From the cell containing the given text, extract its center point as [X, Y] coordinate. 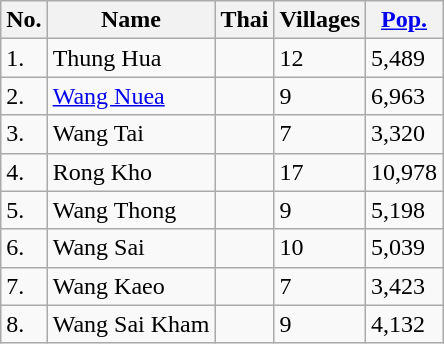
10 [320, 248]
Wang Nuea [131, 96]
5,039 [404, 248]
Wang Kaeo [131, 286]
3,423 [404, 286]
No. [24, 20]
Thung Hua [131, 58]
Thai [244, 20]
10,978 [404, 172]
Wang Thong [131, 210]
8. [24, 324]
4,132 [404, 324]
4. [24, 172]
1. [24, 58]
2. [24, 96]
6. [24, 248]
Rong Kho [131, 172]
Wang Sai [131, 248]
12 [320, 58]
17 [320, 172]
6,963 [404, 96]
3,320 [404, 134]
Villages [320, 20]
5. [24, 210]
Name [131, 20]
3. [24, 134]
5,489 [404, 58]
7. [24, 286]
Pop. [404, 20]
Wang Tai [131, 134]
Wang Sai Kham [131, 324]
5,198 [404, 210]
